Provide the [x, y] coordinate of the cell's center where the given text is located.  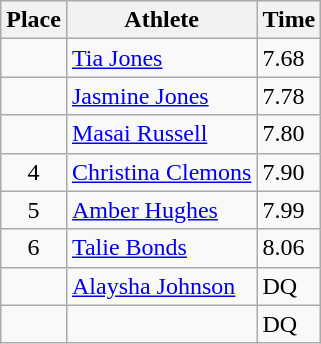
7.99 [289, 210]
Place [34, 20]
8.06 [289, 248]
Masai Russell [161, 134]
Tia Jones [161, 58]
7.80 [289, 134]
5 [34, 210]
6 [34, 248]
Jasmine Jones [161, 96]
Alaysha Johnson [161, 286]
7.78 [289, 96]
Amber Hughes [161, 210]
Talie Bonds [161, 248]
4 [34, 172]
Christina Clemons [161, 172]
Athlete [161, 20]
Time [289, 20]
7.68 [289, 58]
7.90 [289, 172]
